Scan for the cell matching the given text and deliver its (x, y) coordinate at center. 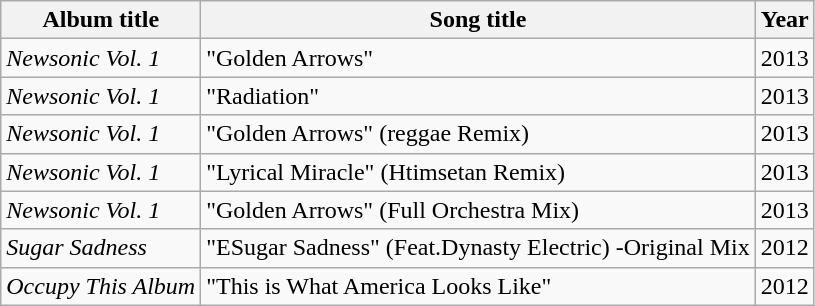
"Radiation" (478, 96)
"ESugar Sadness" (Feat.Dynasty Electric) -Original Mix (478, 248)
Album title (101, 20)
"Golden Arrows" (478, 58)
"This is What America Looks Like" (478, 286)
Occupy This Album (101, 286)
"Golden Arrows" (reggae Remix) (478, 134)
"Golden Arrows" (Full Orchestra Mix) (478, 210)
Year (784, 20)
"Lyrical Miracle" (Htimsetan Remix) (478, 172)
Sugar Sadness (101, 248)
Song title (478, 20)
